Output the [x, y] coordinate of the center of the cell containing the given text.  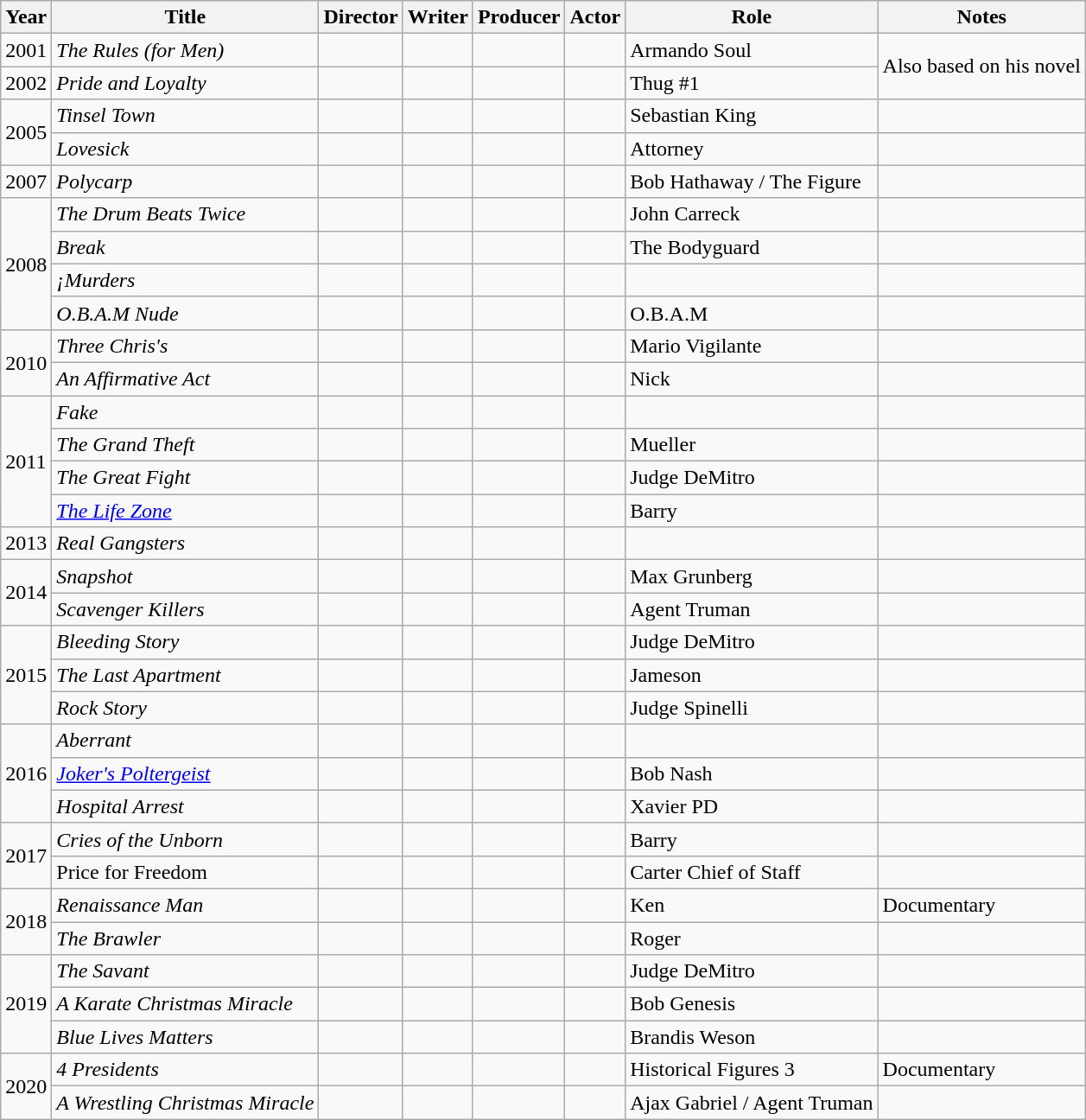
Carter Chief of Staff [752, 872]
O.B.A.M Nude [185, 313]
Real Gangsters [185, 544]
Blue Lives Matters [185, 1037]
2020 [26, 1086]
2001 [26, 50]
Break [185, 247]
The Brawler [185, 938]
Scavenger Killers [185, 609]
Thug #1 [752, 83]
Lovesick [185, 149]
Rock Story [185, 708]
The Bodyguard [752, 247]
2008 [26, 264]
2016 [26, 773]
Role [752, 17]
The Drum Beats Twice [185, 214]
Jameson [752, 675]
Three Chris's [185, 346]
The Grand Theft [185, 445]
The Great Fight [185, 478]
Mueller [752, 445]
Mario Vigilante [752, 346]
Bleeding Story [185, 642]
Joker's Poltergeist [185, 773]
Notes [981, 17]
Bob Genesis [752, 1004]
Nick [752, 379]
John Carreck [752, 214]
Renaissance Man [185, 905]
Also based on his novel [981, 67]
2005 [26, 132]
O.B.A.M [752, 313]
Ajax Gabriel / Agent Truman [752, 1103]
2013 [26, 544]
Hospital Arrest [185, 806]
Historical Figures 3 [752, 1070]
Director [361, 17]
2011 [26, 461]
2015 [26, 675]
Year [26, 17]
Sebastian King [752, 116]
2018 [26, 921]
Price for Freedom [185, 872]
A Karate Christmas Miracle [185, 1004]
Tinsel Town [185, 116]
A Wrestling Christmas Miracle [185, 1103]
¡Murders [185, 280]
Armando Soul [752, 50]
Polycarp [185, 181]
2007 [26, 181]
Judge Spinelli [752, 708]
2002 [26, 83]
Roger [752, 938]
Pride and Loyalty [185, 83]
4 Presidents [185, 1070]
2019 [26, 1004]
Ken [752, 905]
The Savant [185, 971]
The Rules (for Men) [185, 50]
Writer [437, 17]
2014 [26, 593]
The Life Zone [185, 511]
Max Grunberg [752, 576]
Xavier PD [752, 806]
Aberrant [185, 741]
2017 [26, 856]
Fake [185, 412]
Cries of the Unborn [185, 839]
Agent Truman [752, 609]
The Last Apartment [185, 675]
Attorney [752, 149]
Title [185, 17]
Producer [518, 17]
An Affirmative Act [185, 379]
Brandis Weson [752, 1037]
Actor [595, 17]
2010 [26, 362]
Bob Nash [752, 773]
Bob Hathaway / The Figure [752, 181]
Snapshot [185, 576]
